Output the [x, y] coordinate of the center of the cell containing the given text.  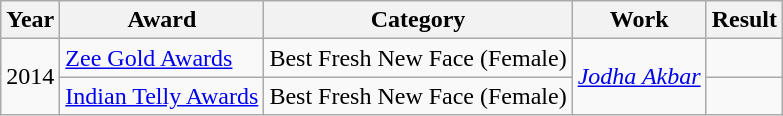
Indian Telly Awards [162, 96]
Category [418, 20]
Jodha Akbar [639, 77]
Zee Gold Awards [162, 58]
2014 [30, 77]
Work [639, 20]
Award [162, 20]
Result [744, 20]
Year [30, 20]
